Capture the cell that displays the provided text and extract its [X, Y] central coordinate. 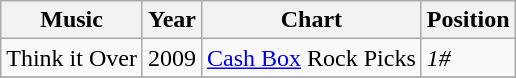
Chart [312, 20]
Music [72, 20]
Year [172, 20]
Cash Box Rock Picks [312, 58]
2009 [172, 58]
Position [468, 20]
1# [468, 58]
Think it Over [72, 58]
